Determine the (x, y) coordinate at the center of the cell enclosing the given text.  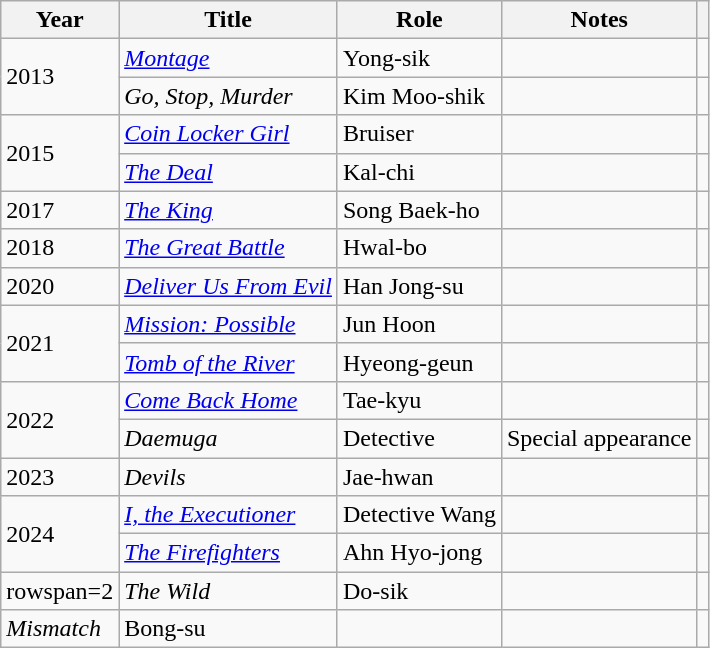
Song Baek-ho (419, 210)
Jun Hoon (419, 324)
Bong-su (228, 629)
Notes (599, 20)
Jae-hwan (419, 477)
Kim Moo-shik (419, 96)
Title (228, 20)
I, the Executioner (228, 515)
The King (228, 210)
rowspan=2 (60, 591)
Han Jong-su (419, 286)
Deliver Us From Evil (228, 286)
2013 (60, 77)
The Great Battle (228, 248)
Daemuga (228, 438)
Tomb of the River (228, 362)
Tae-kyu (419, 400)
Hwal-bo (419, 248)
2024 (60, 534)
Come Back Home (228, 400)
Devils (228, 477)
Hyeong-geun (419, 362)
Montage (228, 58)
Bruiser (419, 134)
Do-sik (419, 591)
2017 (60, 210)
Go, Stop, Murder (228, 96)
Special appearance (599, 438)
Role (419, 20)
Mismatch (60, 629)
Year (60, 20)
2015 (60, 153)
Yong-sik (419, 58)
Mission: Possible (228, 324)
2022 (60, 419)
Detective Wang (419, 515)
2018 (60, 248)
Ahn Hyo-jong (419, 553)
Detective (419, 438)
The Wild (228, 591)
2020 (60, 286)
2021 (60, 343)
Kal-chi (419, 172)
The Firefighters (228, 553)
Coin Locker Girl (228, 134)
The Deal (228, 172)
2023 (60, 477)
